Detect which cell encompasses the target text, then output its (x, y) center coordinate. 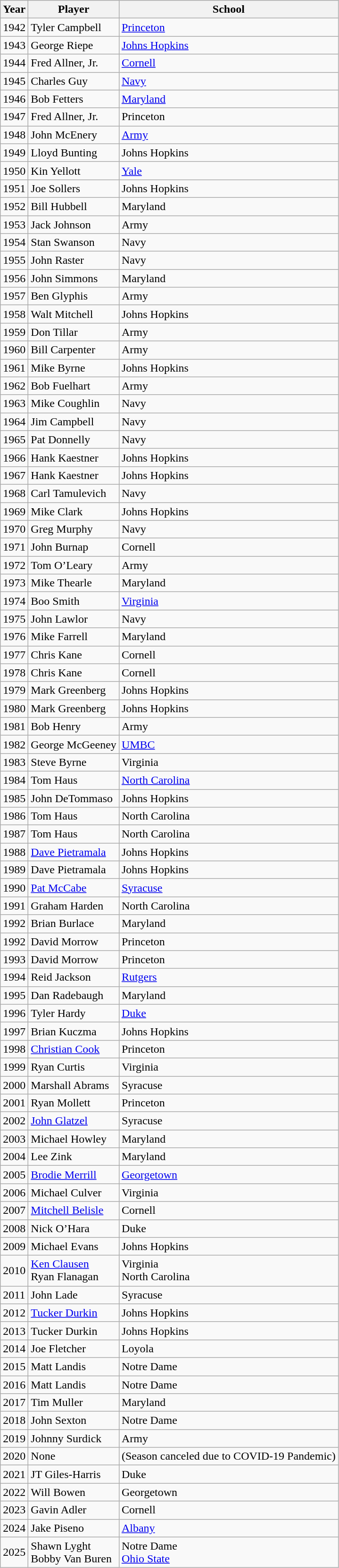
2019 (14, 1438)
1954 (14, 243)
Mike Byrne (74, 368)
1996 (14, 1013)
2025 (14, 1552)
1978 (14, 673)
Mike Clark (74, 511)
Steve Byrne (74, 762)
2012 (14, 1313)
1964 (14, 422)
1988 (14, 852)
Virginia North Carolina (228, 1271)
2011 (14, 1295)
1983 (14, 762)
1994 (14, 977)
Ken Clausen Ryan Flanagan (74, 1271)
John Burnap (74, 547)
1997 (14, 1031)
Bob Fuelhart (74, 386)
2024 (14, 1528)
1943 (14, 45)
Mike Thearle (74, 583)
Stan Swanson (74, 243)
1966 (14, 457)
2022 (14, 1492)
2017 (14, 1403)
Joe Fletcher (74, 1349)
2005 (14, 1175)
2013 (14, 1331)
1957 (14, 296)
Mitchell Belisle (74, 1211)
1980 (14, 708)
1963 (14, 404)
1990 (14, 888)
Walt Mitchell (74, 314)
1950 (14, 171)
1949 (14, 153)
Rutgers (228, 977)
1958 (14, 314)
1977 (14, 655)
Bill Carpenter (74, 350)
John DeTommaso (74, 798)
1953 (14, 225)
Gavin Adler (74, 1510)
Jake Piseno (74, 1528)
1956 (14, 278)
2020 (14, 1456)
1991 (14, 906)
John McEnery (74, 135)
1967 (14, 475)
Loyola (228, 1349)
2009 (14, 1246)
Tyler Hardy (74, 1013)
Ryan Mollett (74, 1103)
Brodie Merrill (74, 1175)
1979 (14, 691)
Mike Farrell (74, 637)
Yale (228, 171)
Will Bowen (74, 1492)
John Glatzel (74, 1121)
Ben Glyphis (74, 296)
1968 (14, 493)
1944 (14, 63)
Nick O’Hara (74, 1228)
Brian Burlace (74, 924)
2003 (14, 1139)
1999 (14, 1067)
1970 (14, 529)
1986 (14, 816)
Carl Tamulevich (74, 493)
1946 (14, 99)
None (74, 1456)
Tim Muller (74, 1403)
1973 (14, 583)
Bob Fetters (74, 99)
1960 (14, 350)
Bob Henry (74, 726)
1951 (14, 188)
Michael Culver (74, 1193)
1965 (14, 439)
John Lade (74, 1295)
1974 (14, 601)
2002 (14, 1121)
1989 (14, 870)
John Sexton (74, 1421)
1942 (14, 27)
Ryan Curtis (74, 1067)
Year (14, 9)
1945 (14, 81)
George McGeeney (74, 744)
Marshall Abrams (74, 1085)
(Season canceled due to COVID-19 Pandemic) (228, 1456)
2007 (14, 1211)
Joe Sollers (74, 188)
2000 (14, 1085)
Greg Murphy (74, 529)
Don Tillar (74, 332)
2010 (14, 1271)
Albany (228, 1528)
2004 (14, 1157)
1959 (14, 332)
1976 (14, 637)
2008 (14, 1228)
2006 (14, 1193)
Lloyd Bunting (74, 153)
1948 (14, 135)
John Simmons (74, 278)
Michael Howley (74, 1139)
UMBC (228, 744)
Michael Evans (74, 1246)
Graham Harden (74, 906)
1955 (14, 260)
Johnny Surdick (74, 1438)
1993 (14, 959)
1984 (14, 780)
Lee Zink (74, 1157)
Kin Yellott (74, 171)
1981 (14, 726)
Tom O’Leary (74, 565)
2015 (14, 1366)
1982 (14, 744)
Charles Guy (74, 81)
1961 (14, 368)
Notre Dame Ohio State (228, 1552)
2001 (14, 1103)
George Riepe (74, 45)
Jack Johnson (74, 225)
Boo Smith (74, 601)
Brian Kuczma (74, 1031)
1975 (14, 619)
Pat McCabe (74, 888)
Shawn Lyght Bobby Van Buren (74, 1552)
2023 (14, 1510)
Bill Hubbell (74, 206)
1962 (14, 386)
Jim Campbell (74, 422)
Tyler Campbell (74, 27)
Player (74, 9)
2018 (14, 1421)
2014 (14, 1349)
1971 (14, 547)
Pat Donnelly (74, 439)
1995 (14, 995)
John Lawlor (74, 619)
Mike Coughlin (74, 404)
1952 (14, 206)
1972 (14, 565)
1998 (14, 1049)
2021 (14, 1474)
Reid Jackson (74, 977)
2016 (14, 1384)
Christian Cook (74, 1049)
School (228, 9)
1985 (14, 798)
1987 (14, 834)
1969 (14, 511)
John Raster (74, 260)
Dan Radebaugh (74, 995)
JT Giles-Harris (74, 1474)
1947 (14, 117)
